Output the [x, y] coordinate of the center of the cell containing the given text.  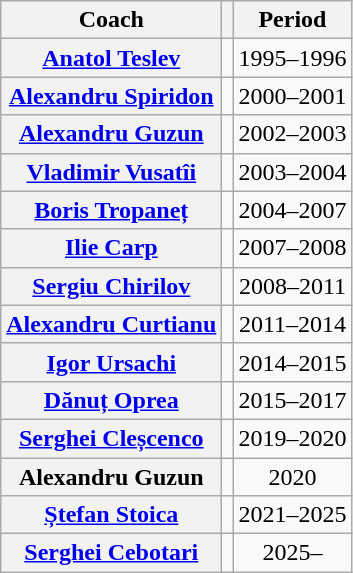
Ilie Carp [112, 248]
2015–2017 [292, 400]
Vladimir Vusatîi [112, 172]
Ștefan Stoica [112, 515]
Igor Ursachi [112, 362]
Alexandru Curtianu [112, 324]
Serghei Cleșcenco [112, 438]
Boris Tropaneț [112, 210]
Coach [112, 20]
Serghei Cebotari [112, 553]
2011–2014 [292, 324]
1995–1996 [292, 58]
2003–2004 [292, 172]
2014–2015 [292, 362]
2007–2008 [292, 248]
2008–2011 [292, 286]
2021–2025 [292, 515]
Sergiu Chirilov [112, 286]
2020 [292, 477]
2004–2007 [292, 210]
2002–2003 [292, 134]
Period [292, 20]
2025– [292, 553]
2000–2001 [292, 96]
Dănuț Oprea [112, 400]
2019–2020 [292, 438]
Alexandru Spiridon [112, 96]
Anatol Teslev [112, 58]
